Search for the cell housing the specified text and yield its (x, y) center coordinate. 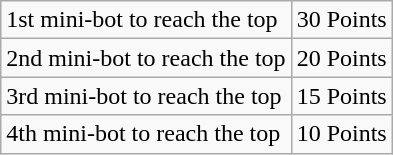
10 Points (342, 134)
2nd mini-bot to reach the top (146, 58)
30 Points (342, 20)
15 Points (342, 96)
1st mini-bot to reach the top (146, 20)
4th mini-bot to reach the top (146, 134)
3rd mini-bot to reach the top (146, 96)
20 Points (342, 58)
